Extract the [X, Y] coordinate from the center of the cell holding the provided text.  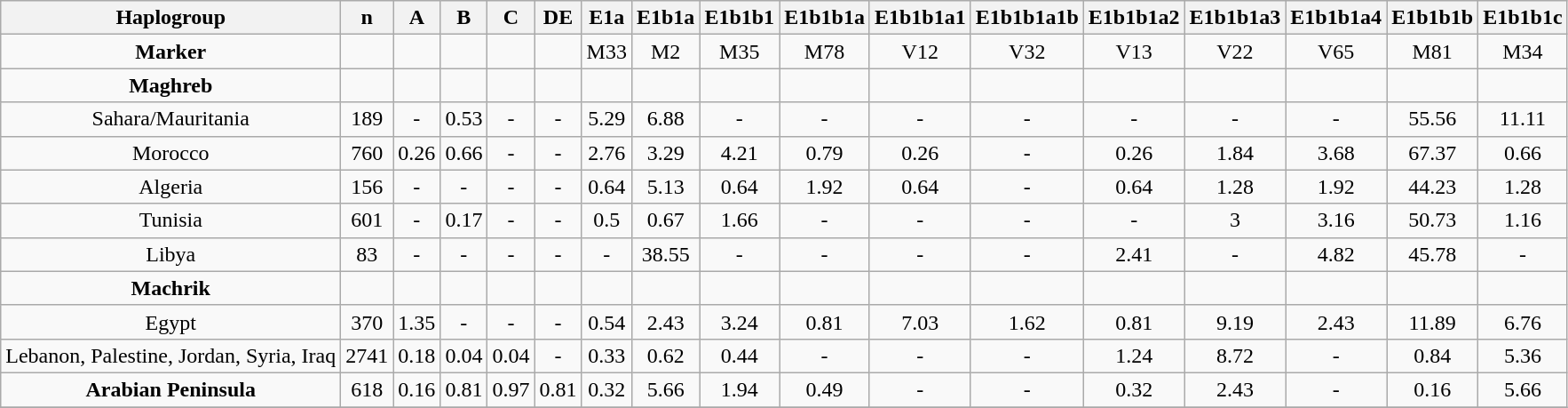
Algeria [170, 187]
E1b1b1a4 [1336, 18]
3.68 [1336, 153]
0.54 [606, 322]
3.29 [665, 153]
1.62 [1026, 322]
Libya [170, 254]
601 [368, 220]
V12 [920, 52]
4.21 [740, 153]
5.29 [606, 119]
E1b1b1a1b [1026, 18]
Haplogroup [170, 18]
9.19 [1235, 322]
M78 [825, 52]
0.5 [606, 220]
11.89 [1433, 322]
7.03 [920, 322]
V13 [1134, 52]
189 [368, 119]
E1b1b1c [1523, 18]
M33 [606, 52]
0.53 [463, 119]
6.76 [1523, 322]
3 [1235, 220]
V22 [1235, 52]
M35 [740, 52]
Arabian Peninsula [170, 389]
Sahara/Mauritania [170, 119]
M34 [1523, 52]
E1a [606, 18]
A [417, 18]
44.23 [1433, 187]
Lebanon, Palestine, Jordan, Syria, Iraq [170, 356]
3.24 [740, 322]
E1b1b1a [825, 18]
Tunisia [170, 220]
5.36 [1523, 356]
1.24 [1134, 356]
50.73 [1433, 220]
E1b1b1a3 [1235, 18]
E1b1b1a1 [920, 18]
V32 [1026, 52]
4.82 [1336, 254]
370 [368, 322]
C [511, 18]
67.37 [1433, 153]
DE [558, 18]
0.97 [511, 389]
E1b1b1b [1433, 18]
0.67 [665, 220]
0.79 [825, 153]
2741 [368, 356]
1.84 [1235, 153]
E1b1b1 [740, 18]
156 [368, 187]
n [368, 18]
83 [368, 254]
1.35 [417, 322]
0.84 [1433, 356]
E1b1b1a2 [1134, 18]
6.88 [665, 119]
38.55 [665, 254]
0.33 [606, 356]
B [463, 18]
0.62 [665, 356]
0.17 [463, 220]
1.16 [1523, 220]
3.16 [1336, 220]
Egypt [170, 322]
5.13 [665, 187]
E1b1a [665, 18]
2.76 [606, 153]
11.11 [1523, 119]
55.56 [1433, 119]
0.49 [825, 389]
0.44 [740, 356]
M81 [1433, 52]
Maghreb [170, 85]
Marker [170, 52]
0.18 [417, 356]
1.66 [740, 220]
2.41 [1134, 254]
Machrik [170, 288]
Morocco [170, 153]
1.94 [740, 389]
8.72 [1235, 356]
618 [368, 389]
45.78 [1433, 254]
V65 [1336, 52]
760 [368, 153]
M2 [665, 52]
